Return [x, y] of the center of cell containing provided text 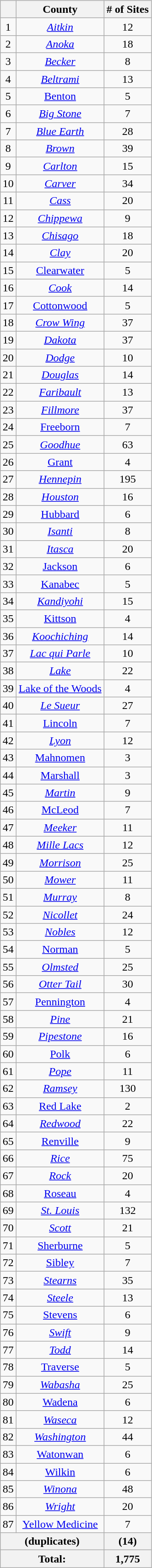
Ramsey [60, 1089]
Wilkin [60, 1471]
Sherburne [60, 1246]
Lake of the Woods [60, 688]
86 [8, 1507]
Renville [60, 1141]
65 [8, 1141]
26 [8, 462]
Aitkin [60, 27]
68 [8, 1193]
Big Stone [60, 114]
Becker [60, 61]
Anoka [60, 44]
70 [8, 1228]
Kandiyohi [60, 601]
Wabasha [60, 1385]
Otter Tail [60, 984]
36 [8, 636]
Cass [60, 201]
Stearns [60, 1280]
71 [8, 1246]
Houston [60, 497]
Nobles [60, 932]
62 [8, 1089]
83 [8, 1454]
61 [8, 1071]
Kanabec [60, 584]
Total: [52, 1559]
69 [8, 1211]
72 [8, 1263]
40 [8, 706]
33 [8, 584]
Clearwater [60, 270]
Clay [60, 253]
(14) [127, 1541]
56 [8, 984]
195 [127, 479]
Dodge [60, 357]
Cook [60, 288]
McLeod [60, 810]
Rice [60, 1158]
1 [8, 27]
31 [8, 549]
52 [8, 914]
Washington [60, 1437]
Dakota [60, 340]
81 [8, 1419]
74 [8, 1298]
Crow Wing [60, 322]
50 [8, 880]
Swift [60, 1332]
53 [8, 932]
Redwood [60, 1123]
Jackson [60, 566]
77 [8, 1350]
Hubbard [60, 514]
42 [8, 741]
Roseau [60, 1193]
130 [127, 1089]
Steele [60, 1298]
79 [8, 1385]
73 [8, 1280]
Le Sueur [60, 706]
67 [8, 1176]
(duplicates) [52, 1541]
19 [8, 340]
Chippewa [60, 218]
51 [8, 897]
Goodhue [60, 445]
46 [8, 810]
Scott [60, 1228]
Meeker [60, 827]
Blue Earth [60, 131]
59 [8, 1036]
23 [8, 410]
49 [8, 862]
47 [8, 827]
45 [8, 793]
Grant [60, 462]
Koochiching [60, 636]
66 [8, 1158]
Kittson [60, 618]
Yellow Medicine [60, 1524]
Faribault [60, 392]
84 [8, 1471]
Red Lake [60, 1106]
85 [8, 1489]
43 [8, 758]
Mower [60, 880]
Lyon [60, 741]
Chisago [60, 236]
Carver [60, 183]
38 [8, 671]
Cottonwood [60, 305]
Olmsted [60, 967]
Itasca [60, 549]
Norman [60, 950]
Lincoln [60, 723]
Todd [60, 1350]
# of Sites [127, 9]
29 [8, 514]
Hennepin [60, 479]
Pipestone [60, 1036]
Rock [60, 1176]
Sibley [60, 1263]
Pennington [60, 1002]
St. Louis [60, 1211]
Pine [60, 1019]
32 [8, 566]
60 [8, 1054]
Freeborn [60, 427]
Traverse [60, 1367]
58 [8, 1019]
Winona [60, 1489]
Murray [60, 897]
87 [8, 1524]
1,775 [127, 1559]
78 [8, 1367]
Waseca [60, 1419]
Beltrami [60, 79]
80 [8, 1402]
Fillmore [60, 410]
Wright [60, 1507]
Pope [60, 1071]
Polk [60, 1054]
Douglas [60, 375]
Stevens [60, 1315]
Lake [60, 671]
17 [8, 305]
55 [8, 967]
76 [8, 1332]
Mahnomen [60, 758]
82 [8, 1437]
Watonwan [60, 1454]
54 [8, 950]
Marshall [60, 775]
Brown [60, 149]
Lac qui Parle [60, 654]
132 [127, 1211]
Mille Lacs [60, 845]
Nicollet [60, 914]
Wadena [60, 1402]
57 [8, 1002]
Morrison [60, 862]
County [60, 9]
Benton [60, 97]
Carlton [60, 166]
Martin [60, 793]
41 [8, 723]
Isanti [60, 532]
64 [8, 1123]
